Locate the cell with the specified text and output its [x, y] center coordinate. 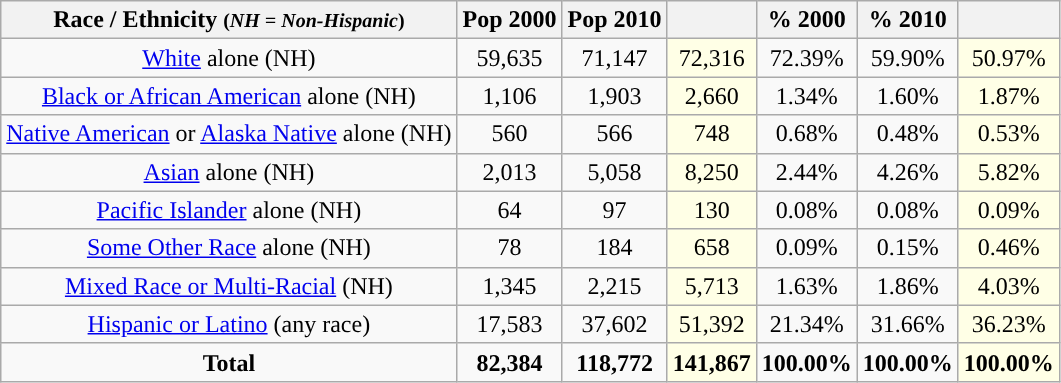
36.23% [1008, 324]
59.90% [908, 58]
0.48% [908, 134]
71,147 [614, 58]
1.87% [1008, 96]
Hispanic or Latino (any race) [229, 324]
37,602 [614, 324]
Pop 2010 [614, 20]
658 [712, 248]
50.97% [1008, 58]
0.15% [908, 248]
Black or African American alone (NH) [229, 96]
1,345 [510, 286]
% 2000 [806, 20]
2,215 [614, 286]
0.46% [1008, 248]
1.86% [908, 286]
59,635 [510, 58]
5.82% [1008, 172]
Asian alone (NH) [229, 172]
72,316 [712, 58]
2,660 [712, 96]
White alone (NH) [229, 58]
1.63% [806, 286]
130 [712, 210]
5,058 [614, 172]
8,250 [712, 172]
118,772 [614, 362]
566 [614, 134]
0.68% [806, 134]
72.39% [806, 58]
82,384 [510, 362]
97 [614, 210]
17,583 [510, 324]
5,713 [712, 286]
1,106 [510, 96]
51,392 [712, 324]
141,867 [712, 362]
64 [510, 210]
560 [510, 134]
78 [510, 248]
1.34% [806, 96]
Pop 2000 [510, 20]
184 [614, 248]
Pacific Islander alone (NH) [229, 210]
% 2010 [908, 20]
0.53% [1008, 134]
2,013 [510, 172]
Race / Ethnicity (NH = Non-Hispanic) [229, 20]
Native American or Alaska Native alone (NH) [229, 134]
2.44% [806, 172]
Some Other Race alone (NH) [229, 248]
Total [229, 362]
4.26% [908, 172]
1.60% [908, 96]
4.03% [1008, 286]
748 [712, 134]
1,903 [614, 96]
31.66% [908, 324]
21.34% [806, 324]
Mixed Race or Multi-Racial (NH) [229, 286]
